Detect which cell encompasses the target text, then output its [x, y] center coordinate. 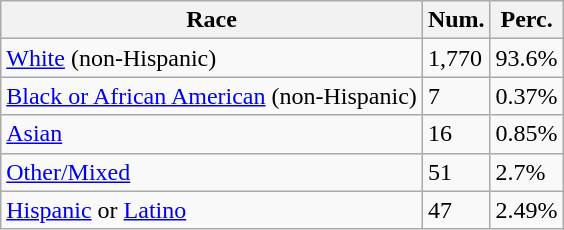
16 [456, 134]
51 [456, 172]
47 [456, 210]
Black or African American (non-Hispanic) [212, 96]
0.85% [526, 134]
Perc. [526, 20]
1,770 [456, 58]
93.6% [526, 58]
Hispanic or Latino [212, 210]
White (non-Hispanic) [212, 58]
Other/Mixed [212, 172]
Race [212, 20]
Num. [456, 20]
2.49% [526, 210]
2.7% [526, 172]
Asian [212, 134]
0.37% [526, 96]
7 [456, 96]
